For the text-containing cell, return its midpoint in [x, y] coordinate format. 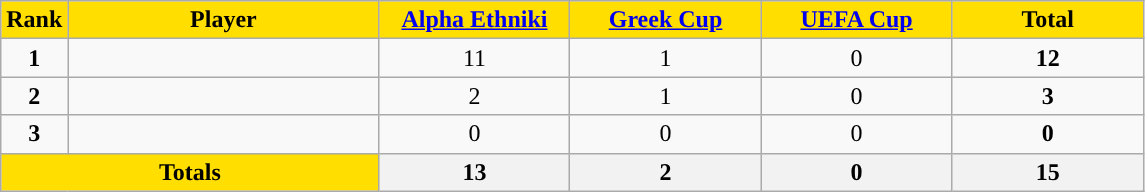
Totals [190, 172]
13 [474, 172]
Alpha Ethniki [474, 20]
Rank [34, 20]
11 [474, 58]
Total [1048, 20]
UEFA Cup [856, 20]
15 [1048, 172]
12 [1048, 58]
Greek Cup [666, 20]
Player [224, 20]
